Locate the cell with the specified text and output its [x, y] center coordinate. 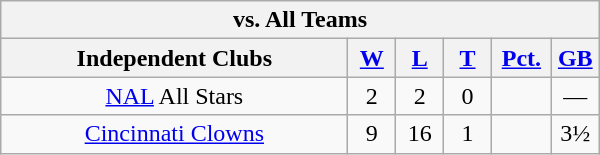
Cincinnati Clowns [174, 134]
0 [468, 96]
Independent Clubs [174, 58]
3½ [575, 134]
16 [420, 134]
GB [575, 58]
Pct. [521, 58]
NAL All Stars [174, 96]
9 [372, 134]
vs. All Teams [300, 20]
— [575, 96]
1 [468, 134]
L [420, 58]
W [372, 58]
T [468, 58]
